From the cell containing the given text, extract its center point as (x, y) coordinate. 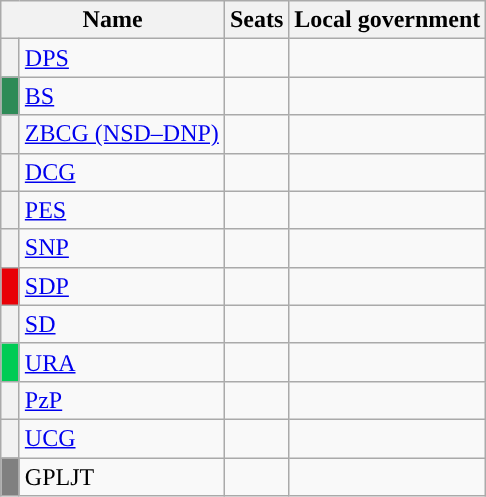
Local government (388, 20)
PzP (122, 400)
SD (122, 324)
Seats (256, 20)
UCG (122, 438)
BS (122, 96)
GPLJT (122, 477)
ZBCG (NSD–DNP) (122, 134)
Name (113, 20)
SNP (122, 248)
SDP (122, 286)
PES (122, 210)
DPS (122, 58)
URA (122, 362)
DCG (122, 172)
